Determine the (X, Y) coordinate at the center of the cell enclosing the given text.  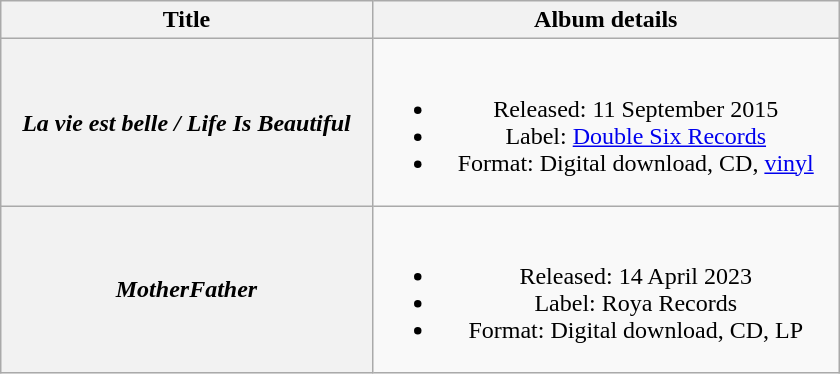
Title (186, 20)
Album details (606, 20)
Released: 14 April 2023Label: Roya RecordsFormat: Digital download, CD, LP (606, 290)
Released: 11 September 2015Label: Double Six RecordsFormat: Digital download, CD, vinyl (606, 122)
MotherFather (186, 290)
La vie est belle / Life Is Beautiful (186, 122)
